Provide the [x, y] coordinate of the cell's center where the given text is located.  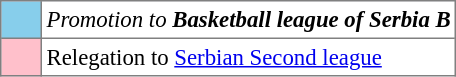
Relegation to Serbian Second league [248, 57]
Promotion to Basketball league of Serbia B [248, 20]
